Pinpoint the cell where the given text exists, returning its [X, Y] midpoint coordinate. 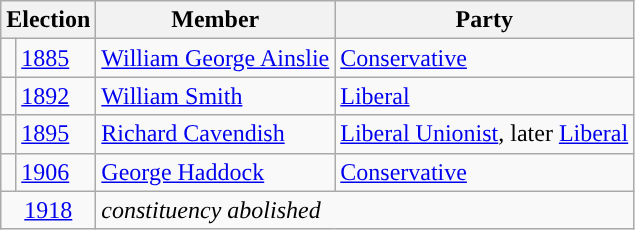
Liberal [484, 96]
1892 [56, 96]
1885 [56, 58]
Liberal Unionist, later Liberal [484, 134]
1906 [56, 172]
constituency abolished [365, 210]
William Smith [216, 96]
William George Ainslie [216, 58]
1918 [48, 210]
Party [484, 20]
1895 [56, 134]
Election [48, 20]
George Haddock [216, 172]
Member [216, 20]
Richard Cavendish [216, 134]
